Output the (x, y) coordinate of the center of the cell containing the given text.  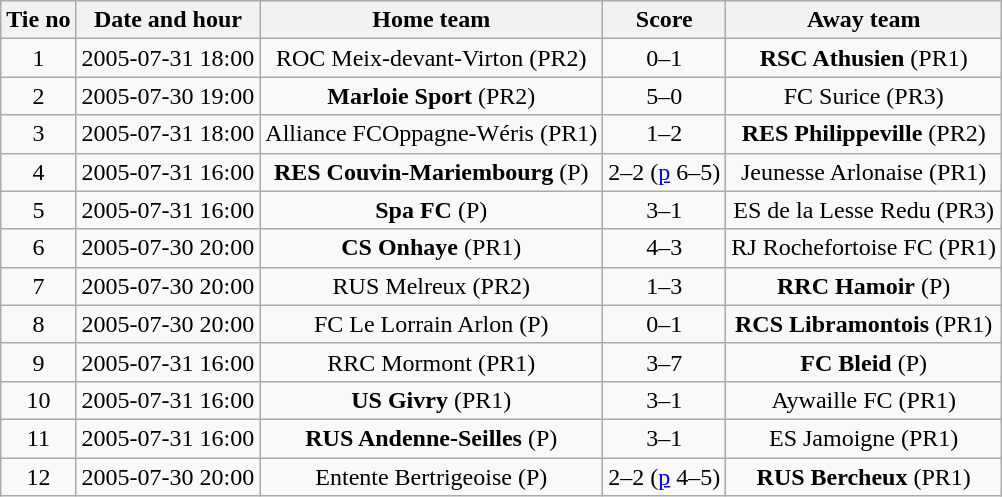
US Givry (PR1) (432, 400)
2005-07-30 19:00 (168, 96)
Tie no (38, 20)
5–0 (664, 96)
FC Bleid (P) (864, 362)
11 (38, 438)
3–7 (664, 362)
4 (38, 172)
Home team (432, 20)
6 (38, 248)
RSC Athusien (PR1) (864, 58)
10 (38, 400)
RRC Hamoir (P) (864, 286)
Away team (864, 20)
Score (664, 20)
4–3 (664, 248)
RES Philippeville (PR2) (864, 134)
Alliance FCOppagne-Wéris (PR1) (432, 134)
CS Onhaye (PR1) (432, 248)
1 (38, 58)
RES Couvin-Mariembourg (P) (432, 172)
9 (38, 362)
Date and hour (168, 20)
ES de la Lesse Redu (PR3) (864, 210)
1–3 (664, 286)
Jeunesse Arlonaise (PR1) (864, 172)
ES Jamoigne (PR1) (864, 438)
RUS Andenne-Seilles (P) (432, 438)
RCS Libramontois (PR1) (864, 324)
RUS Bercheux (PR1) (864, 477)
Entente Bertrigeoise (P) (432, 477)
ROC Meix-devant-Virton (PR2) (432, 58)
5 (38, 210)
RJ Rochefortoise FC (PR1) (864, 248)
3 (38, 134)
FC Le Lorrain Arlon (P) (432, 324)
2 (38, 96)
1–2 (664, 134)
RUS Melreux (PR2) (432, 286)
8 (38, 324)
Spa FC (P) (432, 210)
Aywaille FC (PR1) (864, 400)
RRC Mormont (PR1) (432, 362)
Marloie Sport (PR2) (432, 96)
2–2 (p 4–5) (664, 477)
12 (38, 477)
2–2 (p 6–5) (664, 172)
FC Surice (PR3) (864, 96)
7 (38, 286)
